Detect which cell encompasses the target text, then output its (X, Y) center coordinate. 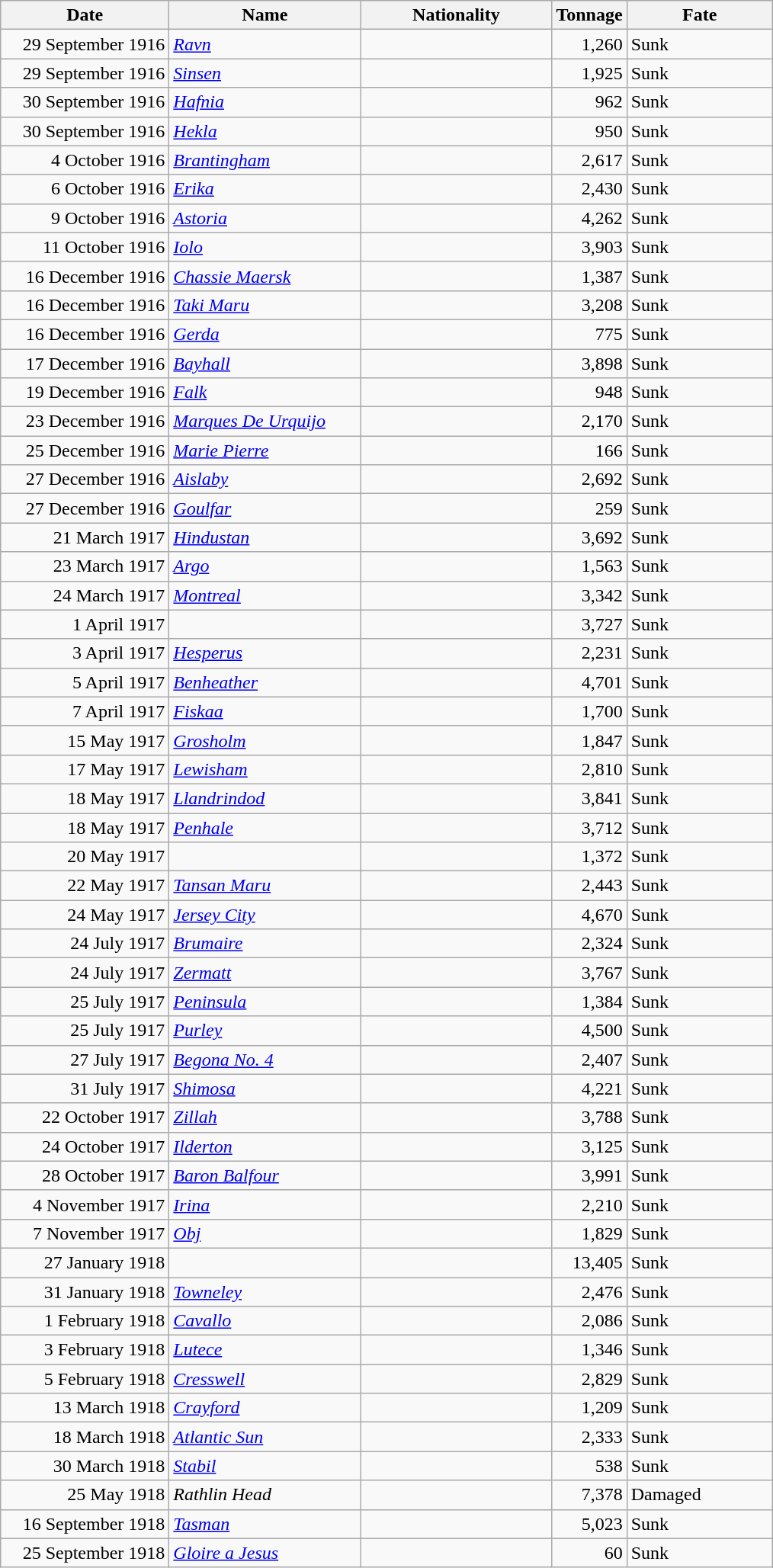
Obj (265, 1233)
Hindustan (265, 537)
2,476 (589, 1292)
Cavallo (265, 1321)
Hekla (265, 131)
1,260 (589, 44)
30 March 1918 (85, 1466)
775 (589, 334)
Towneley (265, 1292)
2,692 (589, 479)
Tasman (265, 1524)
4,221 (589, 1089)
Llandrindod (265, 798)
Brantingham (265, 160)
24 October 1917 (85, 1146)
Begona No. 4 (265, 1060)
Tonnage (589, 15)
60 (589, 1553)
Fate (700, 15)
3,208 (589, 305)
1,847 (589, 740)
Benheather (265, 682)
17 December 1916 (85, 364)
1 April 1917 (85, 624)
2,170 (589, 422)
Zillah (265, 1117)
31 January 1918 (85, 1292)
7,378 (589, 1495)
3,903 (589, 247)
7 April 1917 (85, 711)
18 March 1918 (85, 1437)
Hafnia (265, 102)
Hesperus (265, 653)
Tansan Maru (265, 886)
Baron Balfour (265, 1175)
Sinsen (265, 73)
Erika (265, 189)
13 March 1918 (85, 1408)
950 (589, 131)
3,692 (589, 537)
Shimosa (265, 1089)
3,841 (589, 798)
962 (589, 102)
1,346 (589, 1350)
538 (589, 1466)
17 May 1917 (85, 769)
Peninsula (265, 1002)
Astoria (265, 218)
Purley (265, 1031)
Ravn (265, 44)
Marie Pierre (265, 451)
3 April 1917 (85, 653)
Gloire a Jesus (265, 1553)
Montreal (265, 595)
Lewisham (265, 769)
15 May 1917 (85, 740)
166 (589, 451)
3,767 (589, 973)
Date (85, 15)
Grosholm (265, 740)
Brumaire (265, 944)
4,701 (589, 682)
1 February 1918 (85, 1321)
9 October 1916 (85, 218)
4,500 (589, 1031)
23 December 1916 (85, 422)
5,023 (589, 1524)
2,231 (589, 653)
1,209 (589, 1408)
Name (265, 15)
3,898 (589, 364)
3,991 (589, 1175)
Ilderton (265, 1146)
2,829 (589, 1379)
22 May 1917 (85, 886)
Bayhall (265, 364)
22 October 1917 (85, 1117)
1,925 (589, 73)
3 February 1918 (85, 1350)
4 October 1916 (85, 160)
6 October 1916 (85, 189)
3,342 (589, 595)
Cresswell (265, 1379)
28 October 1917 (85, 1175)
3,727 (589, 624)
1,700 (589, 711)
Lutece (265, 1350)
4,262 (589, 218)
Fiskaa (265, 711)
31 July 1917 (85, 1089)
2,617 (589, 160)
27 July 1917 (85, 1060)
Gerda (265, 334)
2,407 (589, 1060)
Nationality (456, 15)
13,405 (589, 1262)
Taki Maru (265, 305)
1,387 (589, 276)
27 January 1918 (85, 1262)
23 March 1917 (85, 566)
25 May 1918 (85, 1495)
1,829 (589, 1233)
2,443 (589, 886)
24 May 1917 (85, 915)
3,125 (589, 1146)
Stabil (265, 1466)
3,712 (589, 827)
Zermatt (265, 973)
2,333 (589, 1437)
1,563 (589, 566)
21 March 1917 (85, 537)
1,372 (589, 857)
Jersey City (265, 915)
5 April 1917 (85, 682)
Crayford (265, 1408)
1,384 (589, 1002)
Marques De Urquijo (265, 422)
24 March 1917 (85, 595)
Rathlin Head (265, 1495)
2,430 (589, 189)
7 November 1917 (85, 1233)
19 December 1916 (85, 393)
4,670 (589, 915)
16 September 1918 (85, 1524)
259 (589, 508)
11 October 1916 (85, 247)
4 November 1917 (85, 1204)
Goulfar (265, 508)
2,086 (589, 1321)
25 September 1918 (85, 1553)
948 (589, 393)
Atlantic Sun (265, 1437)
20 May 1917 (85, 857)
Aislaby (265, 479)
Irina (265, 1204)
2,210 (589, 1204)
Iolo (265, 247)
Damaged (700, 1495)
25 December 1916 (85, 451)
Argo (265, 566)
2,810 (589, 769)
5 February 1918 (85, 1379)
2,324 (589, 944)
Chassie Maersk (265, 276)
3,788 (589, 1117)
Penhale (265, 827)
Falk (265, 393)
